From the cell containing the given text, extract its center point as (x, y) coordinate. 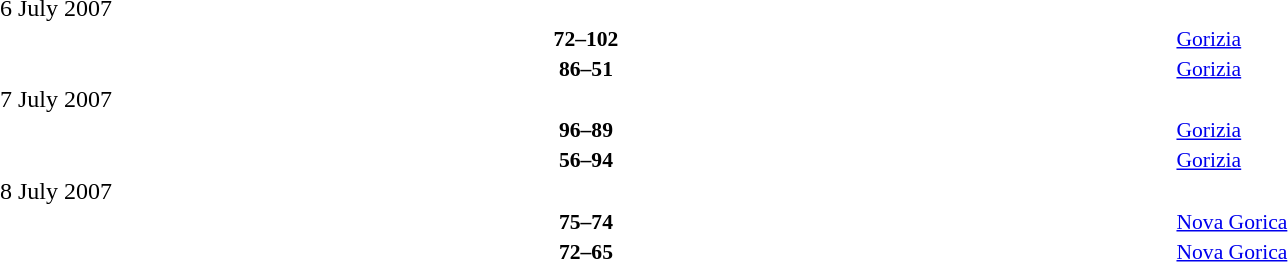
96–89 (586, 130)
86–51 (586, 68)
56–94 (586, 160)
72–102 (586, 38)
75–74 (586, 222)
